Locate the cell with the specified text and output its [X, Y] center coordinate. 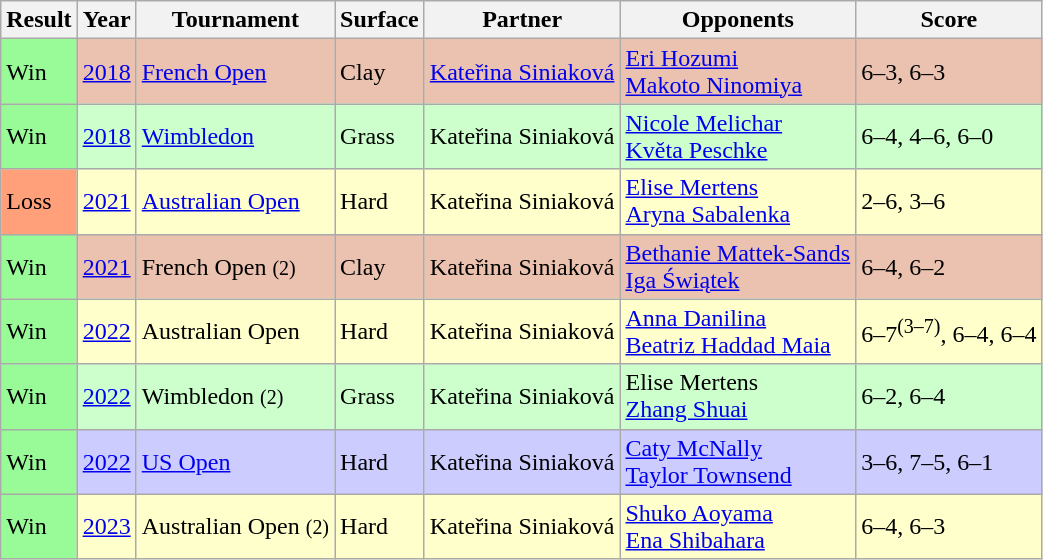
3–6, 7–5, 6–1 [949, 462]
Elise Mertens Zhang Shuai [738, 396]
Tournament [235, 20]
Partner [522, 20]
Caty McNally Taylor Townsend [738, 462]
Shuko Aoyama Ena Shibahara [738, 526]
6–2, 6–4 [949, 396]
6–4, 4–6, 6–0 [949, 136]
Opponents [738, 20]
Result [39, 20]
Eri Hozumi Makoto Ninomiya [738, 72]
6–4, 6–2 [949, 266]
Anna Danilina Beatriz Haddad Maia [738, 332]
Wimbledon [235, 136]
Loss [39, 202]
6–3, 6–3 [949, 72]
2–6, 3–6 [949, 202]
French Open [235, 72]
Score [949, 20]
Bethanie Mattek-Sands Iga Świątek [738, 266]
French Open (2) [235, 266]
6–4, 6–3 [949, 526]
6–7(3–7), 6–4, 6–4 [949, 332]
Wimbledon (2) [235, 396]
Surface [380, 20]
Australian Open (2) [235, 526]
Nicole Melichar Květa Peschke [738, 136]
2023 [106, 526]
Year [106, 20]
Elise Mertens Aryna Sabalenka [738, 202]
US Open [235, 462]
